From the cell containing the given text, extract its center point as [x, y] coordinate. 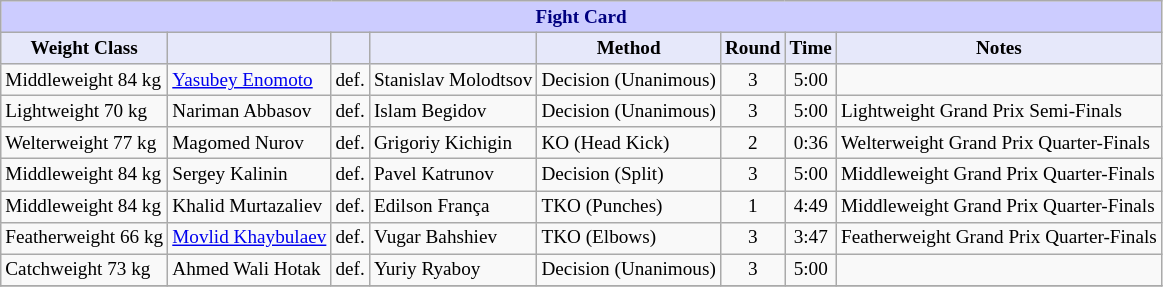
Time [810, 48]
Khalid Murtazaliev [250, 206]
Round [752, 48]
Lightweight Grand Prix Semi-Finals [998, 111]
Notes [998, 48]
Stanislav Molodtsov [453, 80]
Method [628, 48]
Featherweight Grand Prix Quarter-Finals [998, 238]
Weight Class [84, 48]
Welterweight 77 kg [84, 143]
TKO (Punches) [628, 206]
Sergey Kalinin [250, 175]
Catchweight 73 kg [84, 270]
Yuriy Ryaboy [453, 270]
Edilson França [453, 206]
Vugar Bahshiev [453, 238]
Magomed Nurov [250, 143]
Pavel Katrunov [453, 175]
Decision (Split) [628, 175]
Movlid Khaybulaev [250, 238]
Lightweight 70 kg [84, 111]
TKO (Elbows) [628, 238]
Islam Begidov [453, 111]
Ahmed Wali Hotak [250, 270]
4:49 [810, 206]
0:36 [810, 143]
Yasubey Enomoto [250, 80]
Featherweight 66 kg [84, 238]
1 [752, 206]
3:47 [810, 238]
KO (Head Kick) [628, 143]
Fight Card [582, 17]
2 [752, 143]
Grigoriy Kichigin [453, 143]
Nariman Abbasov [250, 111]
Welterweight Grand Prix Quarter-Finals [998, 143]
